Extract the (x, y) coordinate from the center of the cell holding the provided text.  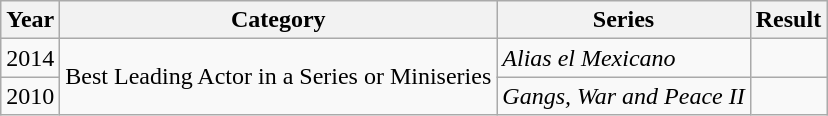
Result (788, 20)
Alias el Mexicano (624, 58)
Year (30, 20)
2014 (30, 58)
2010 (30, 96)
Gangs, War and Peace II (624, 96)
Best Leading Actor in a Series or Miniseries (278, 77)
Category (278, 20)
Series (624, 20)
